Locate the cell with the specified text and output its (x, y) center coordinate. 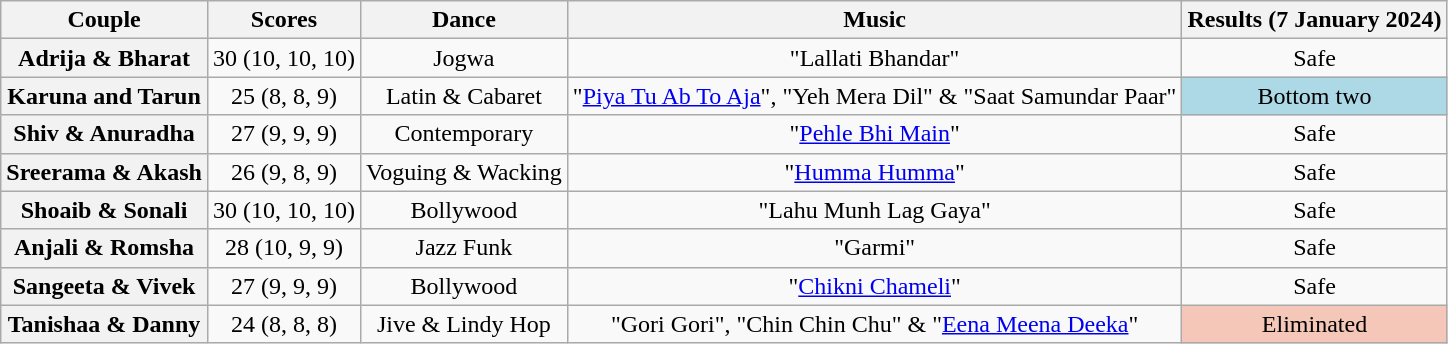
Eliminated (1314, 324)
Couple (104, 20)
26 (9, 8, 9) (284, 172)
"Pehle Bhi Main" (874, 134)
Scores (284, 20)
Bottom two (1314, 96)
Anjali & Romsha (104, 248)
Karuna and Tarun (104, 96)
"Lallati Bhandar" (874, 58)
Tanishaa & Danny (104, 324)
"Piya Tu Ab To Aja", "Yeh Mera Dil" & "Saat Samundar Paar" (874, 96)
"Gori Gori", "Chin Chin Chu" & "Eena Meena Deeka" (874, 324)
Sreerama & Akash (104, 172)
Jive & Lindy Hop (464, 324)
Results (7 January 2024) (1314, 20)
24 (8, 8, 8) (284, 324)
Shiv & Anuradha (104, 134)
Contemporary (464, 134)
Jazz Funk (464, 248)
"Garmi" (874, 248)
28 (10, 9, 9) (284, 248)
Latin & Cabaret (464, 96)
Dance (464, 20)
Sangeeta & Vivek (104, 286)
"Chikni Chameli" (874, 286)
Voguing & Wacking (464, 172)
"Lahu Munh Lag Gaya" (874, 210)
Music (874, 20)
25 (8, 8, 9) (284, 96)
Jogwa (464, 58)
Shoaib & Sonali (104, 210)
"Humma Humma" (874, 172)
Adrija & Bharat (104, 58)
